Determine the [X, Y] coordinate at the center of the cell enclosing the given text.  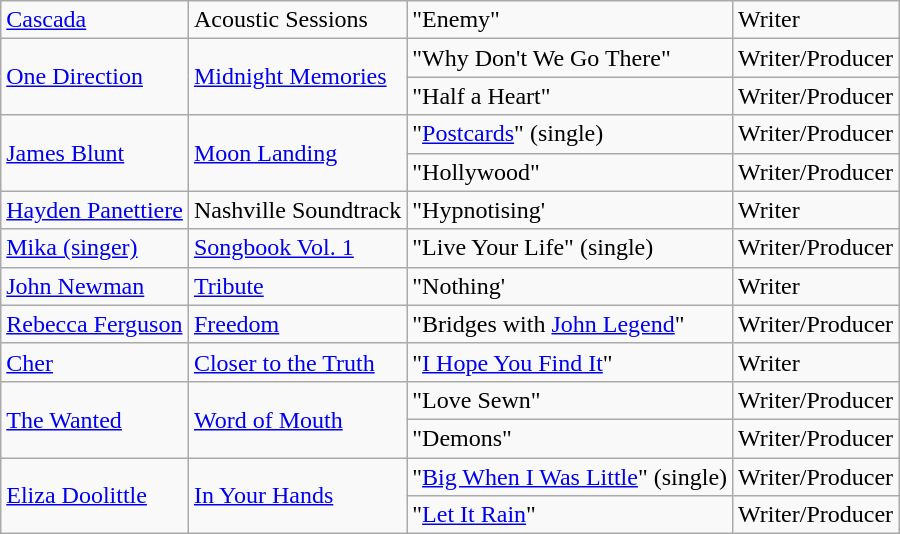
Hayden Panettiere [95, 210]
"Live Your Life" (single) [570, 248]
"Let It Rain" [570, 515]
Acoustic Sessions [297, 20]
In Your Hands [297, 496]
"Nothing' [570, 286]
Midnight Memories [297, 77]
Freedom [297, 324]
"Demons" [570, 438]
The Wanted [95, 419]
"Hypnotising' [570, 210]
"Enemy" [570, 20]
Nashville Soundtrack [297, 210]
"Hollywood" [570, 172]
John Newman [95, 286]
Moon Landing [297, 153]
"Half a Heart" [570, 96]
"Bridges with John Legend" [570, 324]
"Love Sewn" [570, 400]
Tribute [297, 286]
James Blunt [95, 153]
"Why Don't We Go There" [570, 58]
Closer to the Truth [297, 362]
Word of Mouth [297, 419]
"I Hope You Find It" [570, 362]
Cascada [95, 20]
Rebecca Ferguson [95, 324]
One Direction [95, 77]
Mika (singer) [95, 248]
Cher [95, 362]
Eliza Doolittle [95, 496]
Songbook Vol. 1 [297, 248]
"Postcards" (single) [570, 134]
"Big When I Was Little" (single) [570, 477]
